For the text-containing cell, return its midpoint in (X, Y) coordinate format. 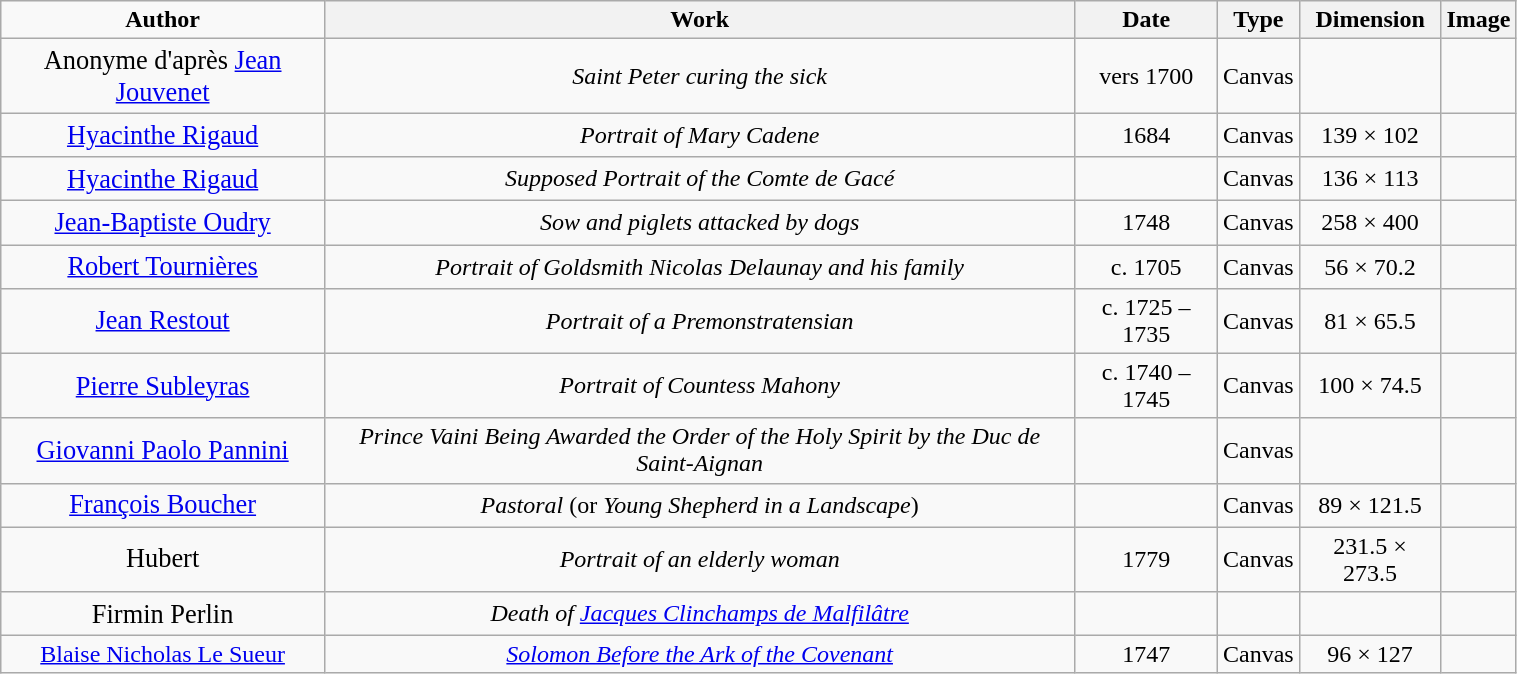
Pierre Subleyras (163, 386)
Portrait of an elderly woman (699, 560)
81 × 65.5 (1370, 320)
1684 (1146, 136)
Jean Restout (163, 320)
Portrait of Goldsmith Nicolas Delaunay and his family (699, 266)
1748 (1146, 223)
139 × 102 (1370, 136)
Death of Jacques Clinchamps de Malfilâtre (699, 614)
Dimension (1370, 20)
Anonyme d'après Jean Jouvenet (163, 76)
Jean-Baptiste Oudry (163, 223)
Author (163, 20)
56 × 70.2 (1370, 266)
Work (699, 20)
96 × 127 (1370, 654)
Giovanni Paolo Pannini (163, 450)
Hubert (163, 560)
Prince Vaini Being Awarded the Order of the Holy Spirit by the Duc de Saint-Aignan (699, 450)
Solomon Before the Ark of the Covenant (699, 654)
Firmin Perlin (163, 614)
Robert Tournières (163, 266)
c. 1705 (1146, 266)
Portrait of Mary Cadene (699, 136)
Pastoral (or Young Shepherd in a Landscape) (699, 505)
Sow and piglets attacked by dogs (699, 223)
Saint Peter curing the sick (699, 76)
1747 (1146, 654)
1779 (1146, 560)
Type (1258, 20)
Portrait of a Premonstratensian (699, 320)
136 × 113 (1370, 179)
Blaise Nicholas Le Sueur (163, 654)
Date (1146, 20)
Supposed Portrait of the Comte de Gacé (699, 179)
Image (1478, 20)
Portrait of Countess Mahony (699, 386)
231.5 × 273.5 (1370, 560)
c. 1740 – 1745 (1146, 386)
100 × 74.5 (1370, 386)
258 × 400 (1370, 223)
François Boucher (163, 505)
89 × 121.5 (1370, 505)
c. 1725 – 1735 (1146, 320)
vers 1700 (1146, 76)
